Provide the (X, Y) coordinate of the cell's center where the given text is located.  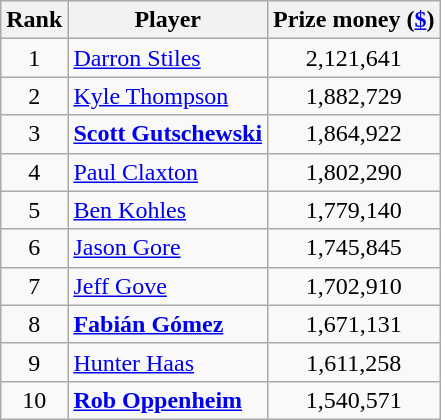
Rank (34, 20)
Hunter Haas (168, 362)
4 (34, 172)
5 (34, 210)
1,779,140 (354, 210)
1 (34, 58)
Player (168, 20)
7 (34, 286)
Scott Gutschewski (168, 134)
Darron Stiles (168, 58)
2,121,641 (354, 58)
1,745,845 (354, 248)
Prize money ($) (354, 20)
10 (34, 400)
9 (34, 362)
1,611,258 (354, 362)
Kyle Thompson (168, 96)
6 (34, 248)
3 (34, 134)
1,540,571 (354, 400)
1,802,290 (354, 172)
8 (34, 324)
Jason Gore (168, 248)
1,864,922 (354, 134)
Jeff Gove (168, 286)
1,702,910 (354, 286)
1,671,131 (354, 324)
Paul Claxton (168, 172)
Fabián Gómez (168, 324)
Ben Kohles (168, 210)
2 (34, 96)
Rob Oppenheim (168, 400)
1,882,729 (354, 96)
